Scan for the cell matching the given text and deliver its [x, y] coordinate at center. 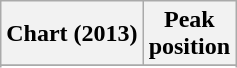
Chart (2013) [72, 34]
Peak position [189, 34]
